Find where the given text appears and provide that cell's center as (x, y) coordinate. 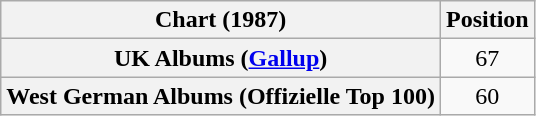
60 (487, 96)
67 (487, 58)
Chart (1987) (221, 20)
Position (487, 20)
West German Albums (Offizielle Top 100) (221, 96)
UK Albums (Gallup) (221, 58)
